Extract the [X, Y] coordinate from the center of the cell holding the provided text.  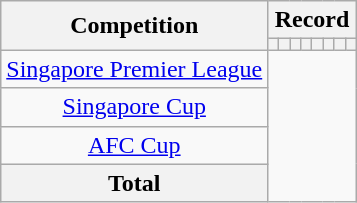
Singapore Cup [134, 107]
AFC Cup [134, 145]
Competition [134, 26]
Singapore Premier League [134, 69]
Record [312, 20]
Total [134, 183]
